Scan for the cell matching the given text and deliver its (x, y) coordinate at center. 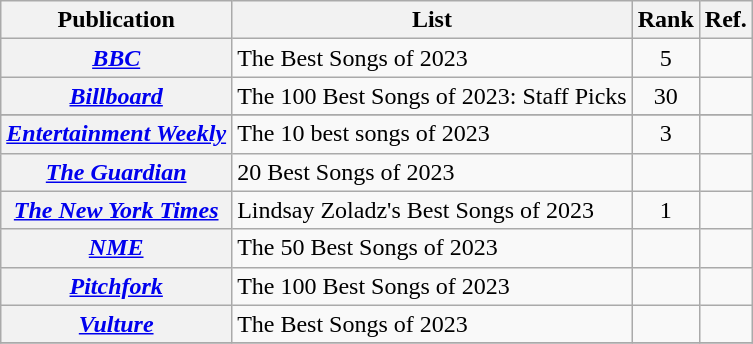
Publication (116, 20)
3 (666, 134)
BBC (116, 58)
The 10 best songs of 2023 (432, 134)
30 (666, 96)
NME (116, 248)
Vulture (116, 324)
1 (666, 210)
Billboard (116, 96)
The Guardian (116, 172)
Entertainment Weekly (116, 134)
The 100 Best Songs of 2023 (432, 286)
Lindsay Zoladz's Best Songs of 2023 (432, 210)
Rank (666, 20)
List (432, 20)
5 (666, 58)
The New York Times (116, 210)
Ref. (726, 20)
20 Best Songs of 2023 (432, 172)
Pitchfork (116, 286)
The 50 Best Songs of 2023 (432, 248)
The 100 Best Songs of 2023: Staff Picks (432, 96)
